For the text-containing cell, return its midpoint in (X, Y) coordinate format. 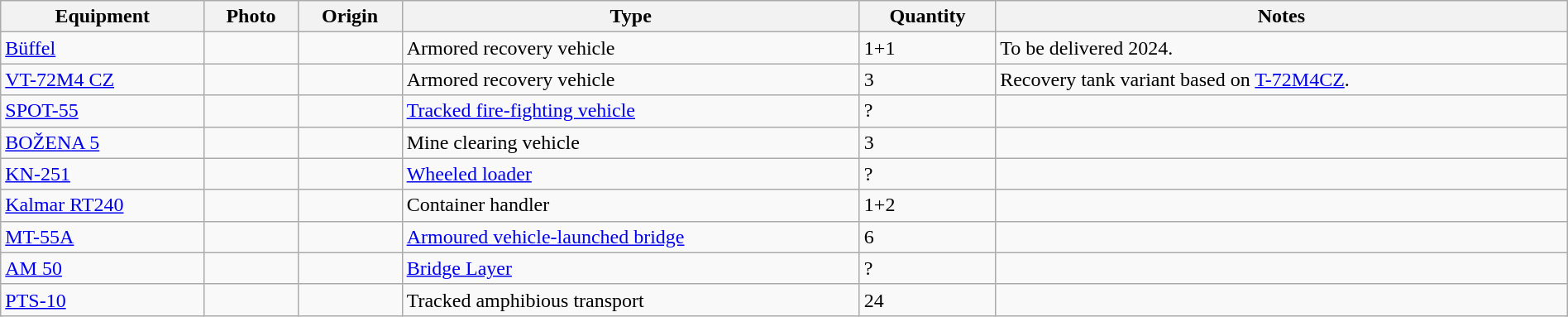
KN-251 (103, 174)
1+2 (927, 205)
Photo (251, 17)
Kalmar RT240 (103, 205)
1+1 (927, 48)
Wheeled loader (630, 174)
Mine clearing vehicle (630, 142)
Notes (1282, 17)
Origin (350, 17)
Equipment (103, 17)
Container handler (630, 205)
Quantity (927, 17)
Type (630, 17)
Tracked fire-fighting vehicle (630, 111)
Tracked amphibious transport (630, 300)
Bridge Layer (630, 268)
MT-55A (103, 237)
AM 50 (103, 268)
To be delivered 2024. (1282, 48)
Büffel (103, 48)
Recovery tank variant based on T-72M4CZ. (1282, 79)
24 (927, 300)
PTS-10 (103, 300)
BOŽENA 5 (103, 142)
SPOT-55 (103, 111)
6 (927, 237)
Armoured vehicle-launched bridge (630, 237)
VT-72M4 CZ (103, 79)
